Output the (X, Y) coordinate of the center of the cell containing the given text.  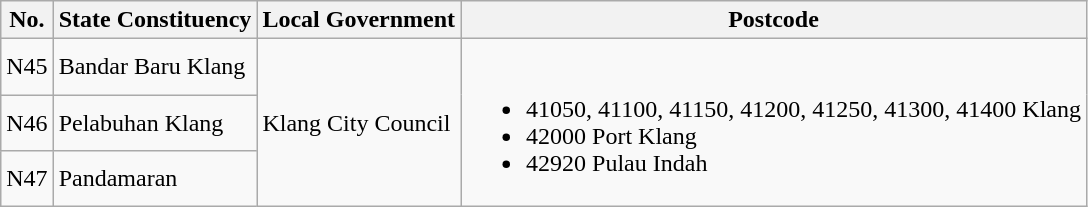
Pelabuhan Klang (155, 122)
N45 (27, 67)
N47 (27, 178)
Klang City Council (359, 122)
No. (27, 20)
State Constituency (155, 20)
Postcode (774, 20)
Pandamaran (155, 178)
Local Government (359, 20)
Bandar Baru Klang (155, 67)
41050, 41100, 41150, 41200, 41250, 41300, 41400 Klang42000 Port Klang42920 Pulau Indah (774, 122)
N46 (27, 122)
